Detect which cell encompasses the target text, then output its [x, y] center coordinate. 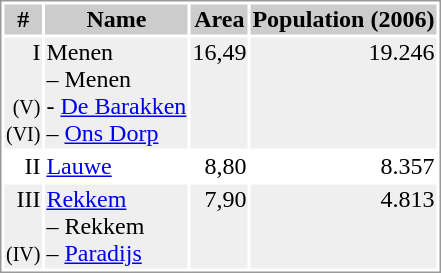
Rekkem – Rekkem – Paradijs [116, 226]
19.246 [344, 94]
8,80 [220, 167]
III (IV) [22, 226]
Name [116, 19]
Population (2006) [344, 19]
I (V)(VI) [22, 94]
16,49 [220, 94]
Area [220, 19]
7,90 [220, 226]
Lauwe [116, 167]
II [22, 167]
8.357 [344, 167]
4.813 [344, 226]
# [22, 19]
Menen – Menen - De Barakken – Ons Dorp [116, 94]
